Capture the cell that displays the provided text and extract its [X, Y] central coordinate. 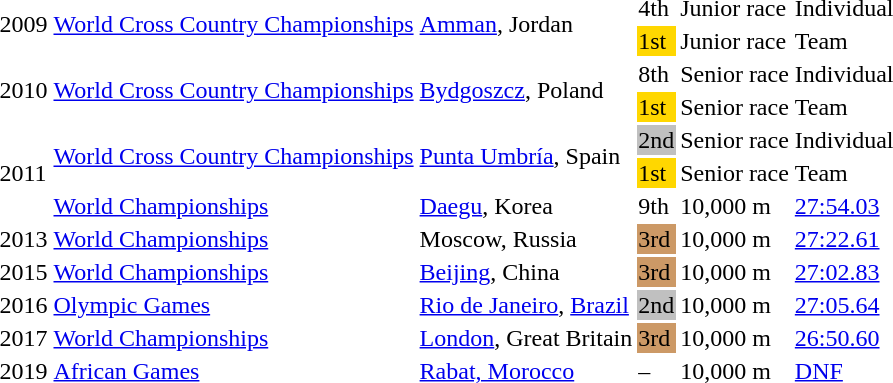
8th [656, 74]
Daegu, Korea [526, 206]
Punta Umbría, Spain [526, 156]
9th [656, 206]
Rio de Janeiro, Brazil [526, 305]
Beijing, China [526, 272]
Olympic Games [234, 305]
Junior race [735, 41]
Bydgoszcz, Poland [526, 90]
London, Great Britain [526, 338]
Moscow, Russia [526, 239]
